Provide the [x, y] coordinate of the cell's center where the given text is located.  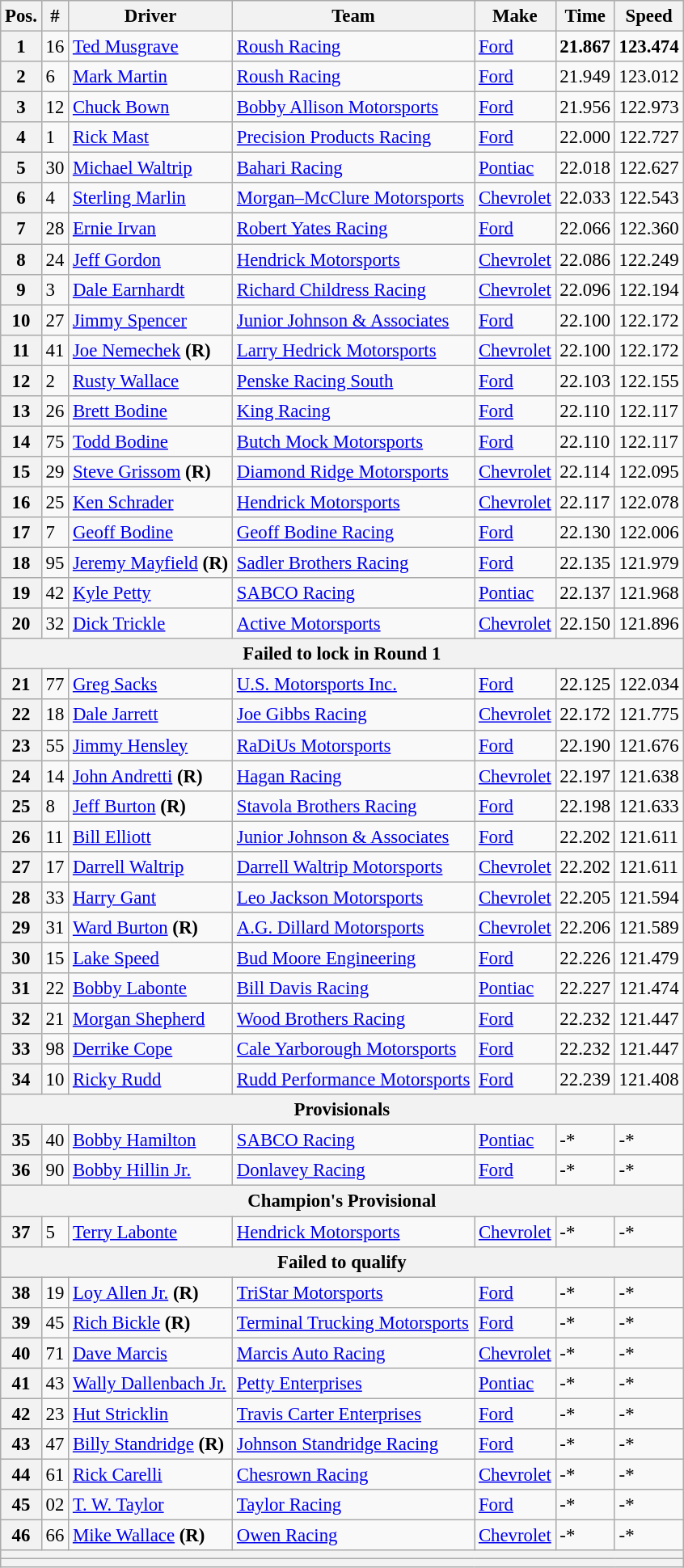
TriStar Motorsports [354, 1292]
121.676 [648, 745]
77 [55, 685]
Bobby Hillin Jr. [150, 1171]
Jimmy Spencer [150, 320]
Chuck Bown [150, 107]
90 [55, 1171]
Owen Racing [354, 1536]
22.239 [585, 1080]
Rick Mast [150, 137]
# [55, 16]
Taylor Racing [354, 1505]
122.155 [648, 381]
95 [55, 563]
Joe Nemechek (R) [150, 350]
121.775 [648, 715]
King Racing [354, 411]
John Andretti (R) [150, 776]
22.117 [585, 502]
123.012 [648, 77]
Failed to lock in Round 1 [342, 654]
22.114 [585, 472]
Morgan Shepherd [150, 1019]
Wally Dallenbach Jr. [150, 1384]
22.137 [585, 593]
Speed [648, 16]
121.408 [648, 1080]
22.135 [585, 563]
Steve Grissom (R) [150, 472]
21.949 [585, 77]
122.034 [648, 685]
122.727 [648, 137]
71 [55, 1353]
21.867 [585, 47]
Greg Sacks [150, 685]
22.197 [585, 776]
Bill Elliott [150, 837]
Loy Allen Jr. (R) [150, 1292]
122.078 [648, 502]
122.095 [648, 472]
121.633 [648, 806]
Jeremy Mayfield (R) [150, 563]
Ted Musgrave [150, 47]
Morgan–McClure Motorsports [354, 198]
Jeff Gordon [150, 259]
22.033 [585, 198]
Donlavey Racing [354, 1171]
122.194 [648, 289]
36 [21, 1171]
22.227 [585, 988]
Michael Waltrip [150, 168]
22.066 [585, 229]
Team [354, 16]
Lake Speed [150, 958]
55 [55, 745]
Wood Brothers Racing [354, 1019]
Todd Bodine [150, 441]
Chesrown Racing [354, 1474]
121.474 [648, 988]
39 [21, 1322]
22.198 [585, 806]
13 [21, 411]
121.979 [648, 563]
121.968 [648, 593]
Ricky Rudd [150, 1080]
34 [21, 1080]
Harry Gant [150, 897]
121.638 [648, 776]
22.172 [585, 715]
47 [55, 1444]
Mark Martin [150, 77]
37 [21, 1232]
66 [55, 1536]
Sadler Brothers Racing [354, 563]
Dale Earnhardt [150, 289]
Bobby Labonte [150, 988]
Butch Mock Motorsports [354, 441]
122.006 [648, 533]
22.096 [585, 289]
35 [21, 1140]
RaDiUs Motorsports [354, 745]
Dick Trickle [150, 624]
Champion's Provisional [342, 1201]
Bill Davis Racing [354, 988]
Petty Enterprises [354, 1384]
Ernie Irvan [150, 229]
Robert Yates Racing [354, 229]
U.S. Motorsports Inc. [354, 685]
22.000 [585, 137]
Terminal Trucking Motorsports [354, 1322]
75 [55, 441]
Terry Labonte [150, 1232]
Driver [150, 16]
Stavola Brothers Racing [354, 806]
A.G. Dillard Motorsports [354, 928]
122.249 [648, 259]
22.190 [585, 745]
Johnson Standridge Racing [354, 1444]
20 [21, 624]
Bahari Racing [354, 168]
Bobby Hamilton [150, 1140]
22.150 [585, 624]
Mike Wallace (R) [150, 1536]
121.594 [648, 897]
Jimmy Hensley [150, 745]
Pos. [21, 16]
Cale Yarborough Motorsports [354, 1049]
Diamond Ridge Motorsports [354, 472]
Geoff Bodine Racing [354, 533]
44 [21, 1474]
122.627 [648, 168]
Rusty Wallace [150, 381]
121.479 [648, 958]
Rich Bickle (R) [150, 1322]
Penske Racing South [354, 381]
22.205 [585, 897]
Hut Stricklin [150, 1414]
Marcis Auto Racing [354, 1353]
122.543 [648, 198]
Sterling Marlin [150, 198]
21.956 [585, 107]
Geoff Bodine [150, 533]
22.130 [585, 533]
Jeff Burton (R) [150, 806]
22.206 [585, 928]
22.103 [585, 381]
Provisionals [342, 1110]
38 [21, 1292]
Derrike Cope [150, 1049]
22.018 [585, 168]
Bud Moore Engineering [354, 958]
22.086 [585, 259]
Precision Products Racing [354, 137]
Make [515, 16]
22.226 [585, 958]
121.589 [648, 928]
T. W. Taylor [150, 1505]
22.125 [585, 685]
Billy Standridge (R) [150, 1444]
123.474 [648, 47]
Dave Marcis [150, 1353]
Travis Carter Enterprises [354, 1414]
Dale Jarrett [150, 715]
Rick Carelli [150, 1474]
Brett Bodine [150, 411]
121.896 [648, 624]
46 [21, 1536]
Bobby Allison Motorsports [354, 107]
Joe Gibbs Racing [354, 715]
122.360 [648, 229]
Darrell Waltrip Motorsports [354, 867]
Ken Schrader [150, 502]
Rudd Performance Motorsports [354, 1080]
Failed to qualify [342, 1262]
02 [55, 1505]
98 [55, 1049]
Active Motorsports [354, 624]
Kyle Petty [150, 593]
Richard Childress Racing [354, 289]
122.973 [648, 107]
Time [585, 16]
61 [55, 1474]
9 [21, 289]
Larry Hedrick Motorsports [354, 350]
Leo Jackson Motorsports [354, 897]
Darrell Waltrip [150, 867]
Ward Burton (R) [150, 928]
Hagan Racing [354, 776]
